Provide the [X, Y] coordinate of the cell's center where the given text is located.  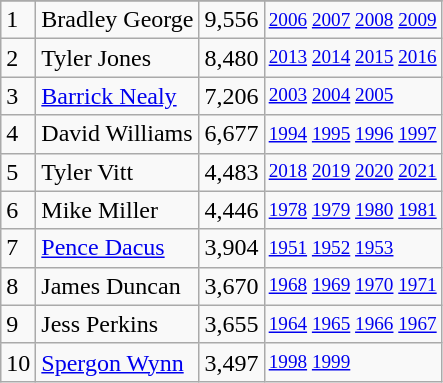
David Williams [118, 134]
8,480 [232, 58]
4,446 [232, 210]
2003 2004 2005 [352, 96]
10 [18, 362]
Jess Perkins [118, 324]
Mike Miller [118, 210]
2 [18, 58]
3 [18, 96]
3,670 [232, 286]
5 [18, 172]
9 [18, 324]
1994 1995 1996 1997 [352, 134]
Spergon Wynn [118, 362]
1998 1999 [352, 362]
Barrick Nealy [118, 96]
1978 1979 1980 1981 [352, 210]
1964 1965 1966 1967 [352, 324]
8 [18, 286]
9,556 [232, 20]
4,483 [232, 172]
Pence Dacus [118, 248]
3,497 [232, 362]
7 [18, 248]
1968 1969 1970 1971 [352, 286]
7,206 [232, 96]
1 [18, 20]
3,655 [232, 324]
2006 2007 2008 2009 [352, 20]
James Duncan [118, 286]
3,904 [232, 248]
Tyler Vitt [118, 172]
Tyler Jones [118, 58]
6,677 [232, 134]
1951 1952 1953 [352, 248]
Bradley George [118, 20]
2018 2019 2020 2021 [352, 172]
2013 2014 2015 2016 [352, 58]
4 [18, 134]
6 [18, 210]
